Search for the cell housing the specified text and yield its [x, y] center coordinate. 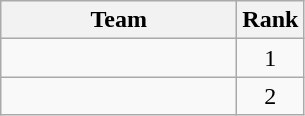
1 [270, 58]
Rank [270, 20]
2 [270, 96]
Team [119, 20]
